Output the [x, y] coordinate of the center of the cell containing the given text.  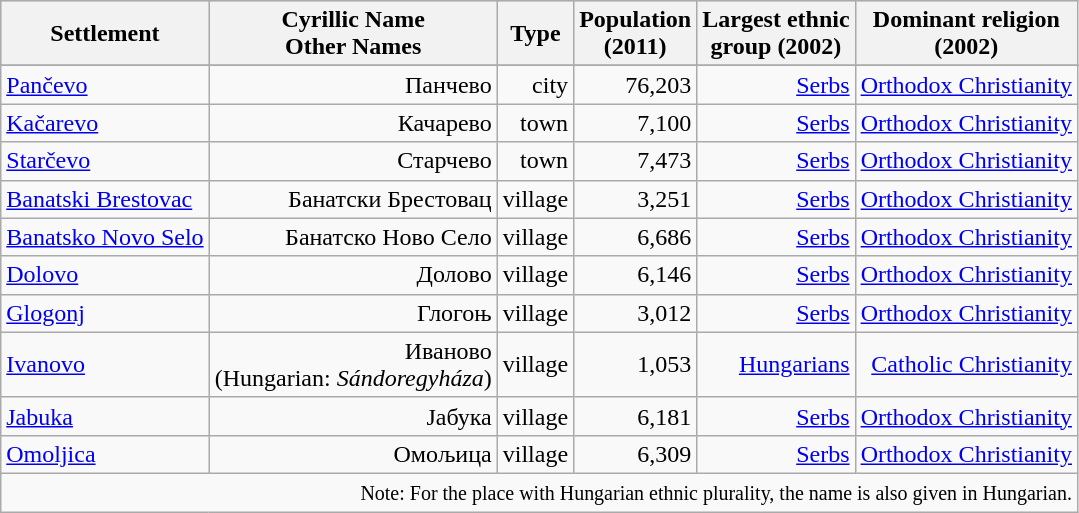
Banatski Brestovac [105, 199]
city [535, 85]
Омољица [353, 454]
3,251 [636, 199]
6,146 [636, 275]
7,100 [636, 123]
Note: For the place with Hungarian ethnic plurality, the name is also given in Hungarian. [540, 492]
6,309 [636, 454]
Omoljica [105, 454]
Population(2011) [636, 34]
Largest ethnicgroup (2002) [776, 34]
Долово [353, 275]
Јабука [353, 416]
Иваново(Hungarian: Sándoregyháza) [353, 364]
76,203 [636, 85]
Starčevo [105, 161]
Cyrillic NameOther Names [353, 34]
Catholic Christianity [966, 364]
Ivanovo [105, 364]
Kačarevo [105, 123]
Глогоњ [353, 313]
Dolovo [105, 275]
Pančevo [105, 85]
Старчево [353, 161]
Hungarians [776, 364]
6,181 [636, 416]
3,012 [636, 313]
Glogonj [105, 313]
Панчево [353, 85]
Банатски Брестовац [353, 199]
Jabuka [105, 416]
Dominant religion(2002) [966, 34]
Банатско Ново Село [353, 237]
6,686 [636, 237]
Settlement [105, 34]
7,473 [636, 161]
Banatsko Novo Selo [105, 237]
Type [535, 34]
1,053 [636, 364]
Качарево [353, 123]
